Determine the [X, Y] coordinate at the center of the cell enclosing the given text.  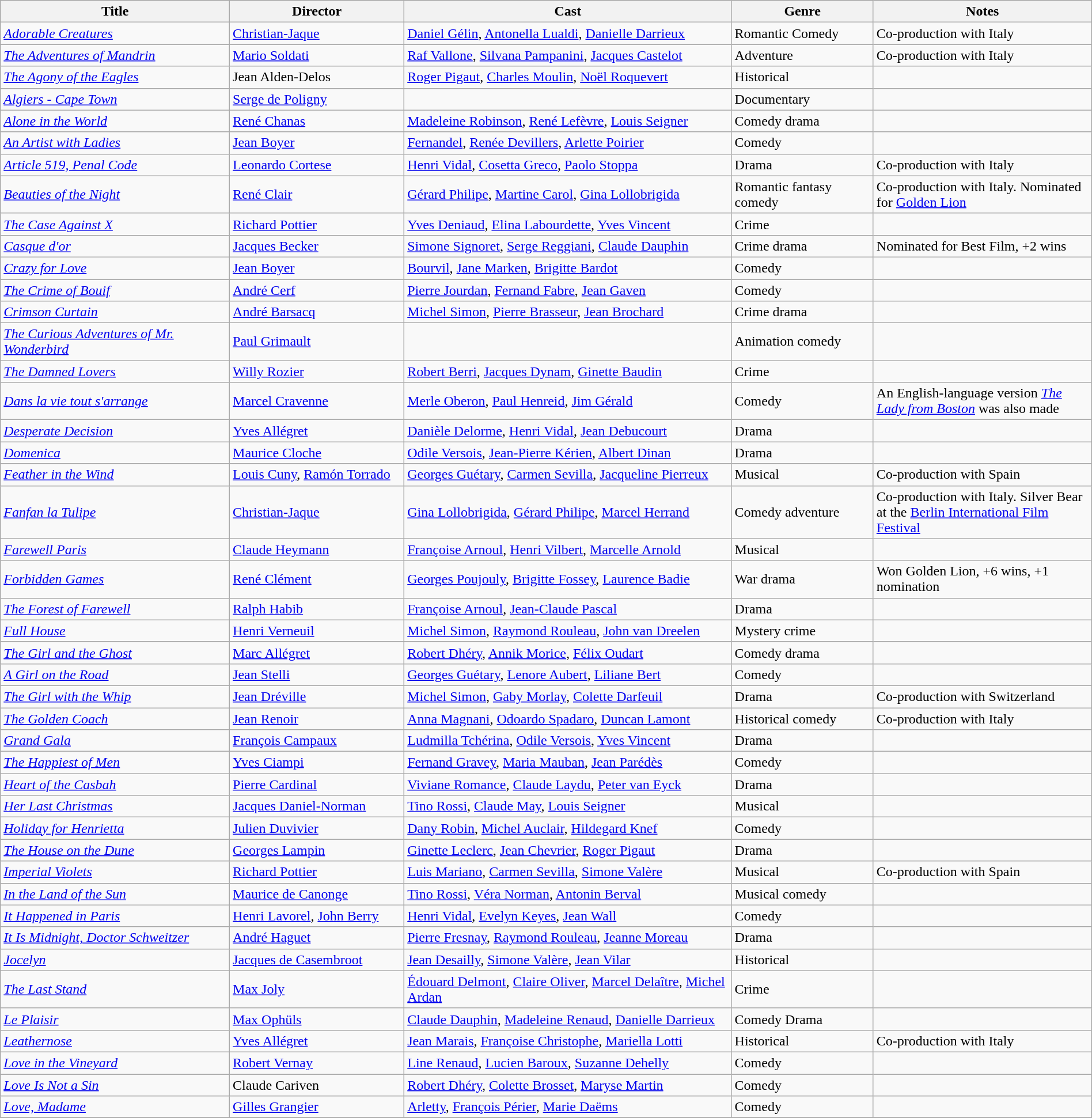
Romantic Comedy [802, 33]
Marc Allégret [317, 653]
The Last Stand [115, 990]
Georges Guétary, Lenore Aubert, Liliane Bert [568, 674]
Historical comedy [802, 718]
Title [115, 12]
Michel Simon, Gaby Morlay, Colette Darfeuil [568, 696]
René Clair [317, 195]
Michel Simon, Raymond Rouleau, John van Dreelen [568, 631]
Robert Dhéry, Colette Brosset, Maryse Martin [568, 1085]
Co-production with Italy. Silver Bear at the Berlin International Film Festival [983, 512]
Director [317, 12]
Pierre Cardinal [317, 785]
Leathernose [115, 1041]
Jean Stelli [317, 674]
Alone in the World [115, 121]
Yves Deniaud, Elina Labourdette, Yves Vincent [568, 224]
Claude Heymann [317, 549]
An Artist with Ladies [115, 143]
Pierre Fresnay, Raymond Rouleau, Jeanne Moreau [568, 938]
Maurice de Canonge [317, 894]
Adorable Creatures [115, 33]
Animation comedy [802, 342]
Madeleine Robinson, René Lefèvre, Louis Seigner [568, 121]
Paul Grimault [317, 342]
Nominated for Best Film, +2 wins [983, 246]
Julien Duvivier [317, 828]
Ralph Habib [317, 609]
Dans la vie tout s'arrange [115, 401]
Documentary [802, 99]
Georges Lampin [317, 850]
Luis Mariano, Carmen Sevilla, Simone Valère [568, 872]
It Is Midnight, Doctor Schweitzer [115, 938]
Gérard Philipe, Martine Carol, Gina Lollobrigida [568, 195]
Love Is Not a Sin [115, 1085]
François Campaux [317, 741]
The Crime of Bouif [115, 290]
Serge de Poligny [317, 99]
René Chanas [317, 121]
Anna Magnani, Odoardo Spadaro, Duncan Lamont [568, 718]
Comedy adventure [802, 512]
Merle Oberon, Paul Henreid, Jim Gérald [568, 401]
The Girl and the Ghost [115, 653]
Robert Dhéry, Annik Morice, Félix Oudart [568, 653]
André Cerf [317, 290]
André Barsacq [317, 312]
Domenica [115, 453]
Fanfan la Tulipe [115, 512]
Imperial Violets [115, 872]
Her Last Christmas [115, 806]
The Forest of Farewell [115, 609]
Co-production with Switzerland [983, 696]
The Happiest of Men [115, 763]
Daniel Gélin, Antonella Lualdi, Danielle Darrieux [568, 33]
Françoise Arnoul, Henri Vilbert, Marcelle Arnold [568, 549]
Line Renaud, Lucien Baroux, Suzanne Dehelly [568, 1063]
War drama [802, 579]
Crimson Curtain [115, 312]
Heart of the Casbah [115, 785]
Gina Lollobrigida, Gérard Philipe, Marcel Herrand [568, 512]
Romantic fantasy comedy [802, 195]
Casque d'or [115, 246]
Jean Marais, Françoise Christophe, Mariella Lotti [568, 1041]
Henri Verneuil [317, 631]
The Golden Coach [115, 718]
The Girl with the Whip [115, 696]
Bourvil, Jane Marken, Brigitte Bardot [568, 268]
Tino Rossi, Claude May, Louis Seigner [568, 806]
Love in the Vineyard [115, 1063]
It Happened in Paris [115, 916]
Marcel Cravenne [317, 401]
Jean Dréville [317, 696]
Pierre Jourdan, Fernand Fabre, Jean Gaven [568, 290]
The Damned Lovers [115, 372]
Georges Guétary, Carmen Sevilla, Jacqueline Pierreux [568, 475]
The House on the Dune [115, 850]
Algiers - Cape Town [115, 99]
The Adventures of Mandrin [115, 55]
Musical comedy [802, 894]
Cast [568, 12]
Jean Alden-Delos [317, 77]
Françoise Arnoul, Jean-Claude Pascal [568, 609]
Jean Renoir [317, 718]
In the Land of the Sun [115, 894]
Dany Robin, Michel Auclair, Hildegard Knef [568, 828]
Holiday for Henrietta [115, 828]
Farewell Paris [115, 549]
Robert Vernay [317, 1063]
Beauties of the Night [115, 195]
Odile Versois, Jean-Pierre Kérien, Albert Dinan [568, 453]
Georges Poujouly, Brigitte Fossey, Laurence Badie [568, 579]
Co-production with Italy. Nominated for Golden Lion [983, 195]
Claude Cariven [317, 1085]
Jacques Daniel-Norman [317, 806]
Michel Simon, Pierre Brasseur, Jean Brochard [568, 312]
Desperate Decision [115, 431]
Ginette Leclerc, Jean Chevrier, Roger Pigaut [568, 850]
A Girl on the Road [115, 674]
Jocelyn [115, 960]
André Haguet [317, 938]
Genre [802, 12]
Louis Cuny, Ramón Torrado [317, 475]
Ludmilla Tchérina, Odile Versois, Yves Vincent [568, 741]
Fernandel, Renée Devillers, Arlette Poirier [568, 143]
Jacques Becker [317, 246]
Article 519, Penal Code [115, 165]
Notes [983, 12]
Le Plaisir [115, 1019]
Crazy for Love [115, 268]
Raf Vallone, Silvana Pampanini, Jacques Castelot [568, 55]
Viviane Romance, Claude Laydu, Peter van Eyck [568, 785]
Fernand Gravey, Maria Mauban, Jean Parédès [568, 763]
Mystery crime [802, 631]
Feather in the Wind [115, 475]
Forbidden Games [115, 579]
Leonardo Cortese [317, 165]
Willy Rozier [317, 372]
Adventure [802, 55]
Gilles Grangier [317, 1107]
Édouard Delmont, Claire Oliver, Marcel Delaître, Michel Ardan [568, 990]
Won Golden Lion, +6 wins, +1 nomination [983, 579]
Simone Signoret, Serge Reggiani, Claude Dauphin [568, 246]
Mario Soldati [317, 55]
Max Ophüls [317, 1019]
Roger Pigaut, Charles Moulin, Noël Roquevert [568, 77]
The Case Against X [115, 224]
Robert Berri, Jacques Dynam, Ginette Baudin [568, 372]
Maurice Cloche [317, 453]
Henri Lavorel, John Berry [317, 916]
Arletty, François Périer, Marie Daëms [568, 1107]
Max Joly [317, 990]
An English-language version The Lady from Boston was also made [983, 401]
Comedy Drama [802, 1019]
Jean Desailly, Simone Valère, Jean Vilar [568, 960]
Grand Gala [115, 741]
Henri Vidal, Cosetta Greco, Paolo Stoppa [568, 165]
The Agony of the Eagles [115, 77]
Henri Vidal, Evelyn Keyes, Jean Wall [568, 916]
Love, Madame [115, 1107]
René Clément [317, 579]
Claude Dauphin, Madeleine Renaud, Danielle Darrieux [568, 1019]
The Curious Adventures of Mr. Wonderbird [115, 342]
Full House [115, 631]
Danièle Delorme, Henri Vidal, Jean Debucourt [568, 431]
Yves Ciampi [317, 763]
Jacques de Casembroot [317, 960]
Tino Rossi, Véra Norman, Antonin Berval [568, 894]
